Extract the (X, Y) coordinate from the center of the cell holding the provided text.  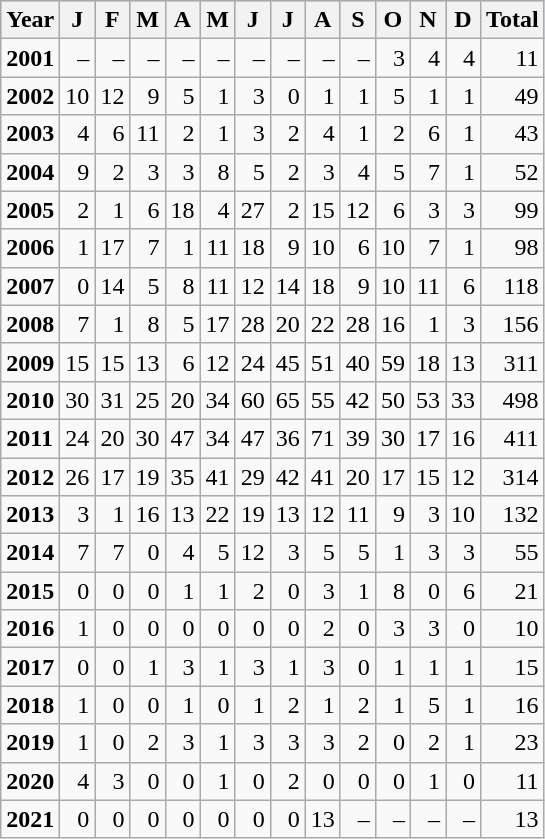
Year (30, 20)
498 (513, 400)
29 (252, 477)
40 (358, 362)
50 (392, 400)
45 (288, 362)
35 (182, 477)
O (392, 20)
132 (513, 515)
F (112, 20)
31 (112, 400)
2009 (30, 362)
N (428, 20)
2005 (30, 210)
314 (513, 477)
2018 (30, 705)
2010 (30, 400)
D (464, 20)
2007 (30, 286)
49 (513, 96)
2011 (30, 438)
2017 (30, 667)
43 (513, 134)
2012 (30, 477)
51 (322, 362)
2015 (30, 591)
99 (513, 210)
2006 (30, 248)
60 (252, 400)
65 (288, 400)
59 (392, 362)
53 (428, 400)
36 (288, 438)
2002 (30, 96)
2008 (30, 324)
2014 (30, 553)
2016 (30, 629)
21 (513, 591)
Total (513, 20)
98 (513, 248)
2004 (30, 172)
25 (148, 400)
71 (322, 438)
2003 (30, 134)
2020 (30, 781)
26 (78, 477)
52 (513, 172)
27 (252, 210)
S (358, 20)
2013 (30, 515)
39 (358, 438)
2019 (30, 743)
118 (513, 286)
411 (513, 438)
33 (464, 400)
2021 (30, 819)
156 (513, 324)
23 (513, 743)
311 (513, 362)
2001 (30, 58)
